Detect which cell encompasses the target text, then output its (X, Y) center coordinate. 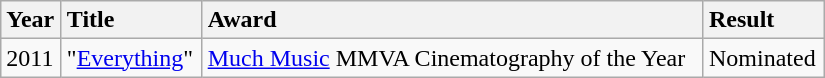
Result (764, 20)
Much Music MMVA Cinematography of the Year (452, 58)
Year (32, 20)
Nominated (764, 58)
Award (452, 20)
Title (132, 20)
2011 (32, 58)
"Everything" (132, 58)
